Detect which cell encompasses the target text, then output its (X, Y) center coordinate. 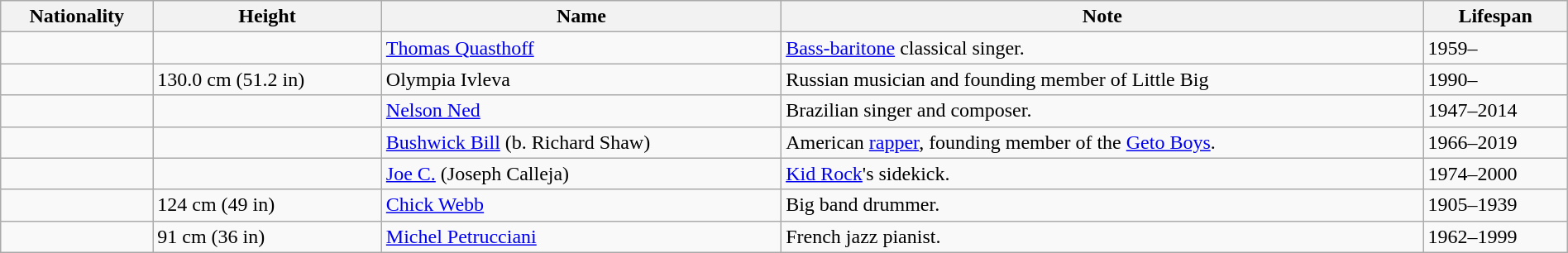
1905–1939 (1495, 205)
Note (1102, 17)
1959– (1495, 48)
1962–1999 (1495, 236)
Nationality (77, 17)
Michel Petrucciani (581, 236)
1990– (1495, 79)
Height (268, 17)
Big band drummer. (1102, 205)
Chick Webb (581, 205)
Kid Rock's sidekick. (1102, 174)
Russian musician and founding member of Little Big (1102, 79)
American rapper, founding member of the Geto Boys. (1102, 142)
Bushwick Bill (b. Richard Shaw) (581, 142)
Lifespan (1495, 17)
Bass-baritone classical singer. (1102, 48)
Thomas Quasthoff (581, 48)
Joe C. (Joseph Calleja) (581, 174)
Brazilian singer and composer. (1102, 111)
91 cm (36 in) (268, 236)
Name (581, 17)
Olympia Ivleva (581, 79)
130.0 cm (51.2 in) (268, 79)
1947–2014 (1495, 111)
1966–2019 (1495, 142)
1974–2000 (1495, 174)
Nelson Ned (581, 111)
French jazz pianist. (1102, 236)
124 cm (49 in) (268, 205)
